For the text-containing cell, return its midpoint in (X, Y) coordinate format. 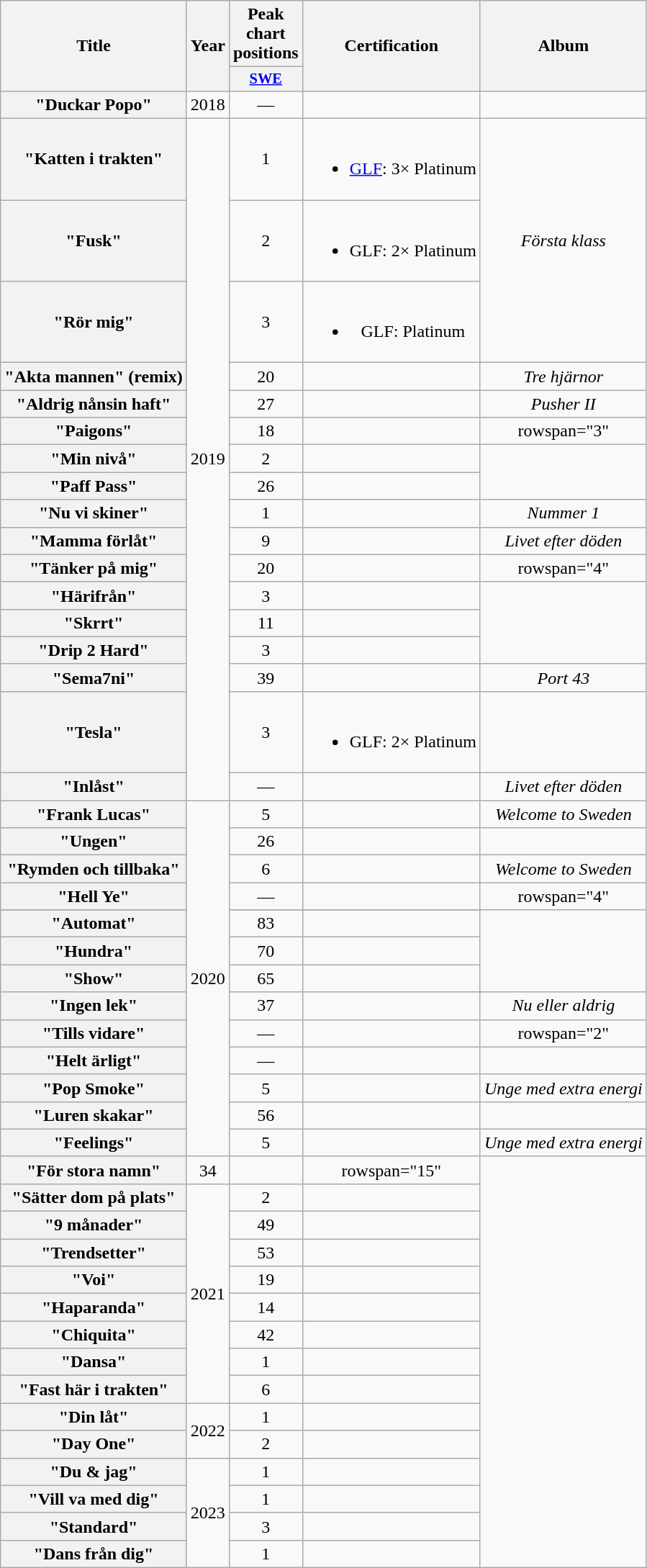
"Luren skakar" (94, 1115)
"Hundra" (94, 951)
2023 (207, 1513)
"Frank Lucas" (94, 814)
"Feelings" (94, 1143)
GLF: Platinum (392, 323)
"Trendsetter" (94, 1253)
"Rymden och tillbaka" (94, 869)
GLF: 3× Platinum (392, 160)
"Fusk" (94, 240)
"Helt ärligt" (94, 1060)
"Duckar Popo" (94, 104)
Album (563, 46)
"Din låt" (94, 1417)
Tre hjärnor (563, 377)
Nummer 1 (563, 513)
49 (266, 1225)
19 (266, 1280)
"Paigons" (94, 431)
2020 (207, 979)
2022 (207, 1430)
SWE (266, 79)
65 (266, 978)
14 (266, 1307)
"Chiquita" (94, 1335)
Pusher II (563, 404)
"Voi" (94, 1280)
"Show" (94, 978)
9 (266, 541)
"Aldrig nånsin haft" (94, 404)
27 (266, 404)
"Dans från dig" (94, 1554)
"Sema7ni" (94, 677)
"Mamma förlåt" (94, 541)
"Inlåst" (94, 787)
Första klass (563, 240)
"Ungen" (94, 842)
Nu eller aldrig (563, 1006)
53 (266, 1253)
"Nu vi skiner" (94, 513)
"Du & jag" (94, 1472)
"Härifrån" (94, 595)
Title (94, 46)
"Drip 2 Hard" (94, 650)
"Paff Pass" (94, 486)
2019 (207, 459)
"9 månader" (94, 1225)
56 (266, 1115)
"Tesla" (94, 731)
Peak chart positions (266, 34)
"Ingen lek" (94, 1006)
"Vill va med dig" (94, 1499)
2021 (207, 1293)
rowspan="2" (563, 1033)
"Haparanda" (94, 1307)
"Skrrt" (94, 623)
rowspan="3" (563, 431)
"Rör mig" (94, 323)
"Akta mannen" (remix) (94, 377)
"Day One" (94, 1444)
"Katten i trakten" (94, 160)
"Standard" (94, 1526)
"Tänker på mig" (94, 568)
70 (266, 951)
"Dansa" (94, 1362)
18 (266, 431)
Year (207, 46)
"Pop Smoke" (94, 1088)
Port 43 (563, 677)
"Min nivå" (94, 459)
"Tills vidare" (94, 1033)
"Automat" (94, 924)
"Hell Ye" (94, 896)
"För stora namn" (94, 1170)
37 (266, 1006)
2018 (207, 104)
11 (266, 623)
39 (266, 677)
"Sätter dom på plats" (94, 1197)
rowspan="15" (392, 1170)
34 (207, 1170)
Certification (392, 46)
83 (266, 924)
42 (266, 1335)
"Fast här i trakten" (94, 1389)
